Find where the given text appears and provide that cell's center as [X, Y] coordinate. 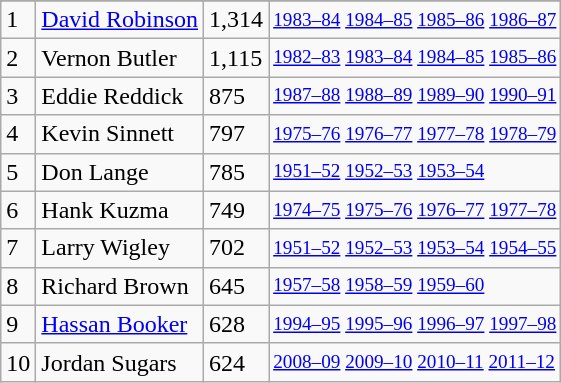
Vernon Butler [120, 58]
1957–58 1958–59 1959–60 [415, 286]
Jordan Sugars [120, 362]
6 [18, 210]
1974–75 1975–76 1976–77 1977–78 [415, 210]
4 [18, 134]
Larry Wigley [120, 248]
Hank Kuzma [120, 210]
797 [236, 134]
7 [18, 248]
785 [236, 172]
1987–88 1988–89 1989–90 1990–91 [415, 96]
9 [18, 324]
2 [18, 58]
624 [236, 362]
645 [236, 286]
1951–52 1952–53 1953–54 1954–55 [415, 248]
702 [236, 248]
Kevin Sinnett [120, 134]
1994–95 1995–96 1996–97 1997–98 [415, 324]
2008–09 2009–10 2010–11 2011–12 [415, 362]
Don Lange [120, 172]
1 [18, 20]
628 [236, 324]
5 [18, 172]
1983–84 1984–85 1985–86 1986–87 [415, 20]
8 [18, 286]
1,314 [236, 20]
David Robinson [120, 20]
Hassan Booker [120, 324]
10 [18, 362]
875 [236, 96]
Richard Brown [120, 286]
1,115 [236, 58]
749 [236, 210]
Eddie Reddick [120, 96]
3 [18, 96]
1982–83 1983–84 1984–85 1985–86 [415, 58]
1975–76 1976–77 1977–78 1978–79 [415, 134]
1951–52 1952–53 1953–54 [415, 172]
